Extract the [x, y] coordinate from the center of the cell holding the provided text.  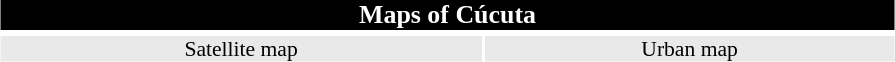
Satellite map [240, 49]
Maps of Cúcuta [447, 15]
Urban map [690, 49]
